Capture the cell that displays the provided text and extract its (x, y) central coordinate. 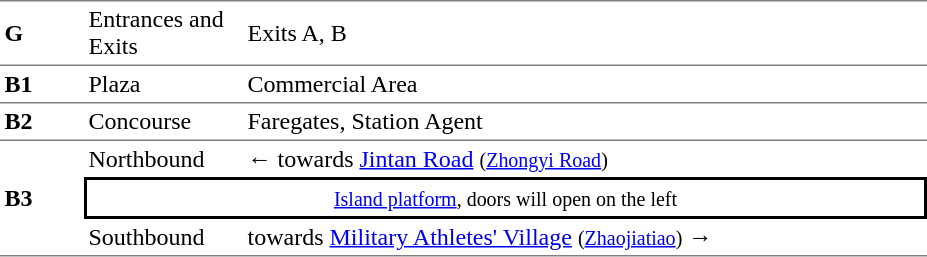
Northbound (164, 159)
Island platform, doors will open on the left (506, 198)
Concourse (164, 122)
B3 (42, 199)
towards Military Athletes' Village (Zhaojiatiao) → (585, 238)
B1 (42, 83)
Southbound (164, 238)
← towards Jintan Road (Zhongyi Road) (585, 159)
B2 (42, 122)
Exits A, B (585, 32)
Entrances and Exits (164, 32)
Plaza (164, 83)
Commercial Area (585, 83)
G (42, 32)
Faregates, Station Agent (585, 122)
